Search for the cell housing the specified text and yield its (X, Y) center coordinate. 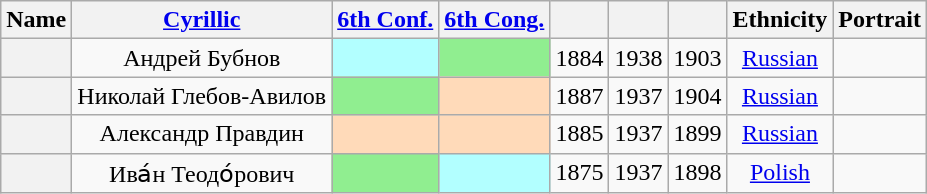
Николай Глебов-Авилов (202, 96)
1875 (580, 173)
Name (36, 20)
1938 (638, 58)
Андрей Бубнов (202, 58)
Cyrillic (202, 20)
6th Cong. (494, 20)
1884 (580, 58)
1904 (698, 96)
1887 (580, 96)
1903 (698, 58)
6th Conf. (386, 20)
1898 (698, 173)
Ива́н Теодо́рович (202, 173)
Portrait (880, 20)
Polish (780, 173)
Ethnicity (780, 20)
1899 (698, 134)
Александр Правдин (202, 134)
1885 (580, 134)
